Extract the (X, Y) coordinate from the center of the cell holding the provided text.  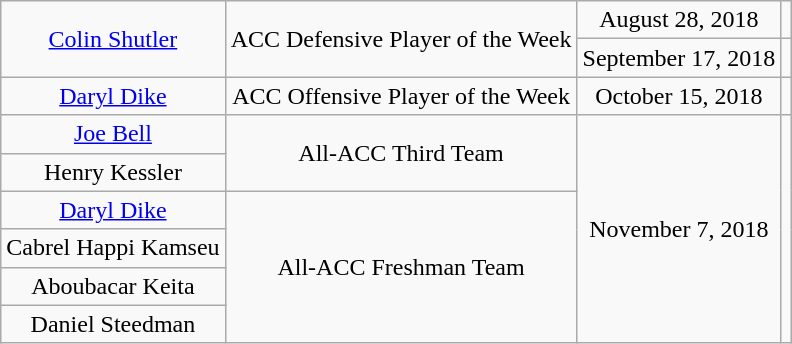
Daniel Steedman (113, 324)
ACC Defensive Player of the Week (401, 39)
ACC Offensive Player of the Week (401, 96)
All-ACC Freshman Team (401, 267)
November 7, 2018 (679, 229)
Colin Shutler (113, 39)
Henry Kessler (113, 172)
October 15, 2018 (679, 96)
August 28, 2018 (679, 20)
September 17, 2018 (679, 58)
Joe Bell (113, 134)
All-ACC Third Team (401, 153)
Aboubacar Keita (113, 286)
Cabrel Happi Kamseu (113, 248)
